Return the (x, y) coordinate for the center point of the cell that contains the specified text.  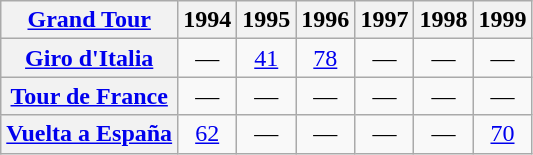
1996 (326, 20)
Tour de France (90, 96)
41 (266, 58)
1999 (502, 20)
1997 (384, 20)
Grand Tour (90, 20)
70 (502, 134)
1994 (208, 20)
Vuelta a España (90, 134)
Giro d'Italia (90, 58)
1998 (444, 20)
78 (326, 58)
1995 (266, 20)
62 (208, 134)
